Extract the [X, Y] coordinate from the center of the cell holding the provided text.  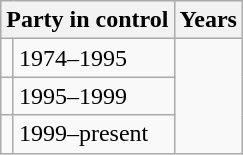
Party in control [88, 20]
Years [208, 20]
1995–1999 [94, 96]
1974–1995 [94, 58]
1999–present [94, 134]
